Determine the (x, y) coordinate at the center of the cell enclosing the given text.  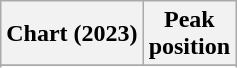
Peakposition (189, 34)
Chart (2023) (72, 34)
